Output the [x, y] coordinate of the center of the cell containing the given text.  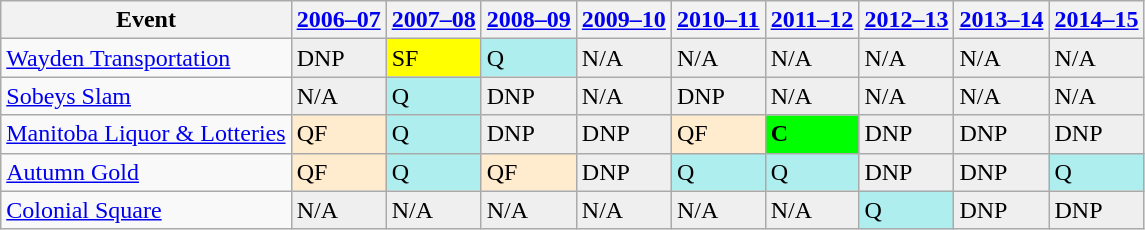
C [812, 134]
SF [434, 58]
Wayden Transportation [146, 58]
2006–07 [338, 20]
Colonial Square [146, 210]
2012–13 [906, 20]
Manitoba Liquor & Lotteries [146, 134]
2013–14 [1002, 20]
Event [146, 20]
2010–11 [718, 20]
2014–15 [1096, 20]
2008–09 [528, 20]
Autumn Gold [146, 172]
2011–12 [812, 20]
2009–10 [624, 20]
Sobeys Slam [146, 96]
2007–08 [434, 20]
